Extract the [X, Y] coordinate from the center of the cell holding the provided text.  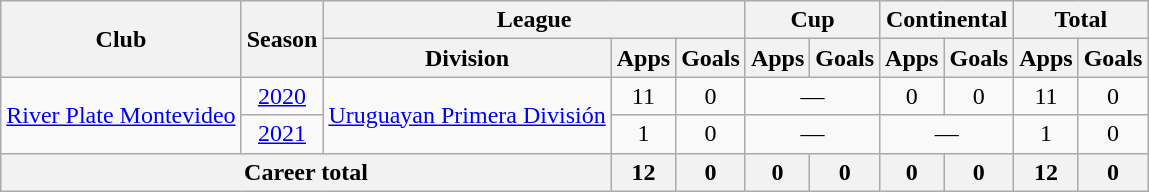
Total [1081, 20]
Continental [947, 20]
League [534, 20]
River Plate Montevideo [121, 115]
Uruguayan Primera División [467, 115]
Season [282, 39]
Club [121, 39]
2020 [282, 96]
Career total [306, 172]
Division [467, 58]
2021 [282, 134]
Cup [812, 20]
